Capture the cell that displays the provided text and extract its (x, y) central coordinate. 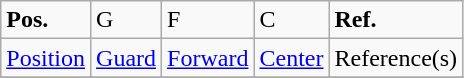
Center (292, 58)
Forward (208, 58)
Guard (126, 58)
Ref. (396, 20)
C (292, 20)
Reference(s) (396, 58)
Position (46, 58)
F (208, 20)
G (126, 20)
Pos. (46, 20)
